From the cell containing the given text, extract its center point as (X, Y) coordinate. 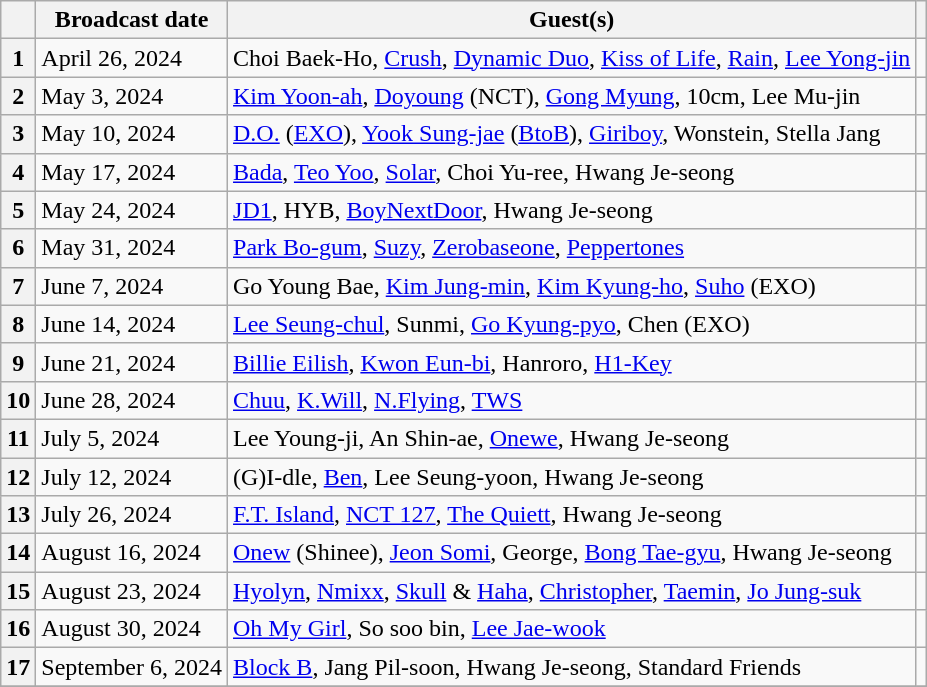
2 (18, 96)
Park Bo-gum, Suzy, Zerobaseone, Peppertones (572, 248)
August 16, 2024 (132, 553)
Block B, Jang Pil-soon, Hwang Je-seong, Standard Friends (572, 667)
Onew (Shinee), Jeon Somi, George, Bong Tae-gyu, Hwang Je-seong (572, 553)
17 (18, 667)
June 21, 2024 (132, 362)
6 (18, 248)
5 (18, 210)
June 28, 2024 (132, 400)
4 (18, 172)
3 (18, 134)
Lee Young-ji, An Shin-ae, Onewe, Hwang Je-seong (572, 438)
August 30, 2024 (132, 629)
9 (18, 362)
F.T. Island, NCT 127, The Quiett, Hwang Je-seong (572, 515)
May 17, 2024 (132, 172)
Kim Yoon-ah, Doyoung (NCT), Gong Myung, 10cm, Lee Mu-jin (572, 96)
1 (18, 58)
May 24, 2024 (132, 210)
11 (18, 438)
13 (18, 515)
May 31, 2024 (132, 248)
Oh My Girl, So soo bin, Lee Jae-wook (572, 629)
12 (18, 477)
Choi Baek-Ho, Crush, Dynamic Duo, Kiss of Life, Rain, Lee Yong-jin (572, 58)
June 14, 2024 (132, 324)
Lee Seung-chul, Sunmi, Go Kyung-pyo, Chen (EXO) (572, 324)
Bada, Teo Yoo, Solar, Choi Yu-ree, Hwang Je-seong (572, 172)
Go Young Bae, Kim Jung-min, Kim Kyung-ho, Suho (EXO) (572, 286)
Broadcast date (132, 20)
September 6, 2024 (132, 667)
August 23, 2024 (132, 591)
7 (18, 286)
8 (18, 324)
July 5, 2024 (132, 438)
JD1, HYB, BoyNextDoor, Hwang Je-seong (572, 210)
June 7, 2024 (132, 286)
Hyolyn, Nmixx, Skull & Haha, Christopher, Taemin, Jo Jung-suk (572, 591)
(G)I-dle, Ben, Lee Seung-yoon, Hwang Je-seong (572, 477)
May 10, 2024 (132, 134)
16 (18, 629)
April 26, 2024 (132, 58)
D.O. (EXO), Yook Sung-jae (BtoB), Giriboy, Wonstein, Stella Jang (572, 134)
July 12, 2024 (132, 477)
10 (18, 400)
Billie Eilish, Kwon Eun-bi, Hanroro, H1-Key (572, 362)
Guest(s) (572, 20)
15 (18, 591)
14 (18, 553)
July 26, 2024 (132, 515)
May 3, 2024 (132, 96)
Chuu, K.Will, N.Flying, TWS (572, 400)
